For the text-containing cell, return its midpoint in [x, y] coordinate format. 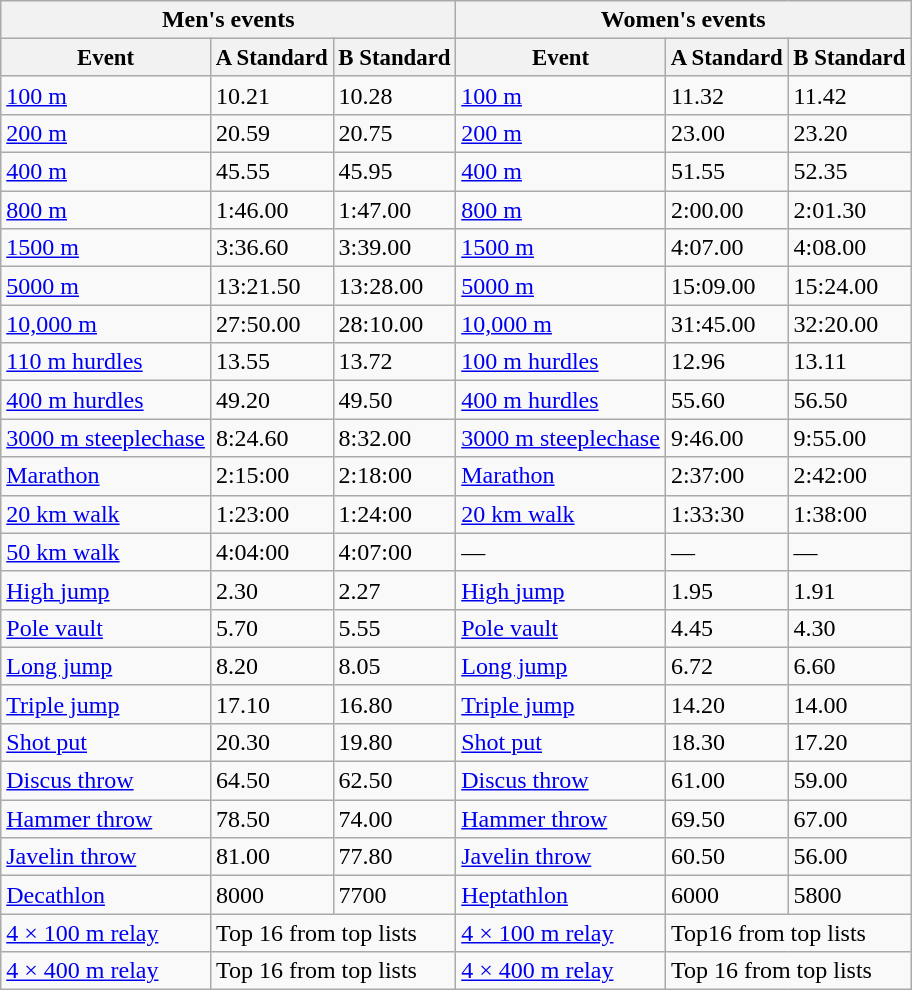
4:07:00 [394, 552]
20.59 [272, 133]
10.28 [394, 95]
1:38:00 [850, 514]
1:23:00 [272, 514]
7700 [394, 895]
8:24.60 [272, 438]
13.11 [850, 362]
8.05 [394, 666]
14.20 [726, 704]
5.55 [394, 628]
45.95 [394, 172]
49.50 [394, 400]
61.00 [726, 781]
2:00.00 [726, 210]
13:21.50 [272, 286]
Heptathlon [561, 895]
6000 [726, 895]
15:09.00 [726, 286]
8:32.00 [394, 438]
17.10 [272, 704]
1:24:00 [394, 514]
78.50 [272, 819]
9:55.00 [850, 438]
12.96 [726, 362]
2:18:00 [394, 476]
19.80 [394, 742]
23.00 [726, 133]
81.00 [272, 857]
2:01.30 [850, 210]
5800 [850, 895]
2:37:00 [726, 476]
52.35 [850, 172]
6.60 [850, 666]
3:39.00 [394, 248]
2.27 [394, 590]
20.75 [394, 133]
2:42:00 [850, 476]
4:04:00 [272, 552]
62.50 [394, 781]
60.50 [726, 857]
67.00 [850, 819]
11.32 [726, 95]
45.55 [272, 172]
27:50.00 [272, 324]
3:36.60 [272, 248]
Men's events [228, 20]
Top16 from top lists [788, 933]
1:47.00 [394, 210]
49.20 [272, 400]
13:28.00 [394, 286]
56.00 [850, 857]
110 m hurdles [106, 362]
23.20 [850, 133]
8.20 [272, 666]
74.00 [394, 819]
5.70 [272, 628]
20.30 [272, 742]
11.42 [850, 95]
8000 [272, 895]
2.30 [272, 590]
50 km walk [106, 552]
15:24.00 [850, 286]
31:45.00 [726, 324]
6.72 [726, 666]
13.55 [272, 362]
4:08.00 [850, 248]
4.45 [726, 628]
77.80 [394, 857]
1:46.00 [272, 210]
28:10.00 [394, 324]
Women's events [684, 20]
1.95 [726, 590]
4:07.00 [726, 248]
1.91 [850, 590]
55.60 [726, 400]
59.00 [850, 781]
56.50 [850, 400]
2:15:00 [272, 476]
14.00 [850, 704]
Decathlon [106, 895]
69.50 [726, 819]
13.72 [394, 362]
9:46.00 [726, 438]
32:20.00 [850, 324]
4.30 [850, 628]
1:33:30 [726, 514]
51.55 [726, 172]
100 m hurdles [561, 362]
16.80 [394, 704]
64.50 [272, 781]
18.30 [726, 742]
17.20 [850, 742]
10.21 [272, 95]
